Locate the cell with the specified text and output its [X, Y] center coordinate. 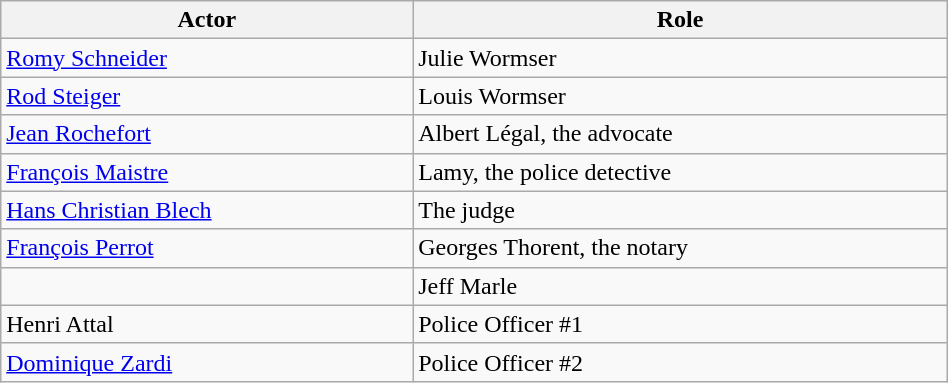
Georges Thorent, the notary [680, 248]
Police Officer #2 [680, 362]
Romy Schneider [207, 58]
Albert Légal, the advocate [680, 134]
Rod Steiger [207, 96]
Hans Christian Blech [207, 210]
François Perrot [207, 248]
Jean Rochefort [207, 134]
Dominique Zardi [207, 362]
Police Officer #1 [680, 324]
Lamy, the police detective [680, 172]
Jeff Marle [680, 286]
Louis Wormser [680, 96]
Actor [207, 20]
Henri Attal [207, 324]
Role [680, 20]
The judge [680, 210]
François Maistre [207, 172]
Julie Wormser [680, 58]
